Locate the cell with the specified text and output its [X, Y] center coordinate. 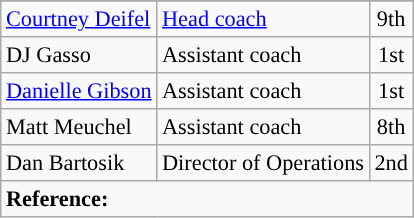
Danielle Gibson [79, 90]
Head coach [263, 19]
Courtney Deifel [79, 19]
2nd [391, 162]
Matt Meuchel [79, 126]
8th [391, 126]
Director of Operations [263, 162]
9th [391, 19]
Reference: [207, 198]
DJ Gasso [79, 55]
Dan Bartosik [79, 162]
